Scan for the cell matching the given text and deliver its (x, y) coordinate at center. 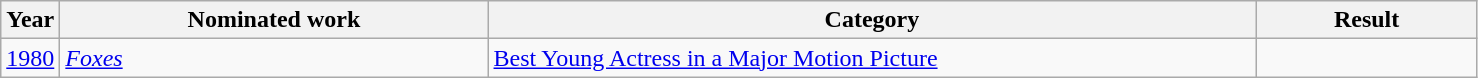
Category (872, 20)
Best Young Actress in a Major Motion Picture (872, 58)
Year (30, 20)
1980 (30, 58)
Nominated work (274, 20)
Result (1366, 20)
Foxes (274, 58)
